Locate the cell with the specified text and output its (X, Y) center coordinate. 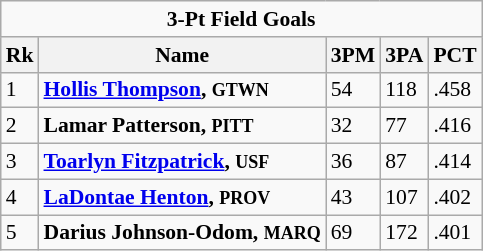
Lamar Patterson, PITT (182, 126)
77 (404, 126)
3PM (353, 55)
.414 (454, 162)
118 (404, 90)
3-Pt Field Goals (242, 19)
PCT (454, 55)
172 (404, 233)
.416 (454, 126)
Toarlyn Fitzpatrick, USF (182, 162)
4 (20, 197)
2 (20, 126)
69 (353, 233)
Name (182, 55)
LaDontae Henton, PROV (182, 197)
.401 (454, 233)
5 (20, 233)
107 (404, 197)
Darius Johnson-Odom, MARQ (182, 233)
.402 (454, 197)
32 (353, 126)
1 (20, 90)
Rk (20, 55)
Hollis Thompson, GTWN (182, 90)
3PA (404, 55)
.458 (454, 90)
54 (353, 90)
43 (353, 197)
3 (20, 162)
36 (353, 162)
87 (404, 162)
